Detect which cell encompasses the target text, then output its (x, y) center coordinate. 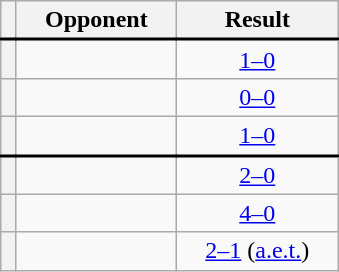
2–1 (a.e.t.) (257, 251)
Opponent (96, 20)
2–0 (257, 174)
0–0 (257, 97)
Result (257, 20)
4–0 (257, 213)
